Pinpoint the cell where the given text exists, returning its (x, y) midpoint coordinate. 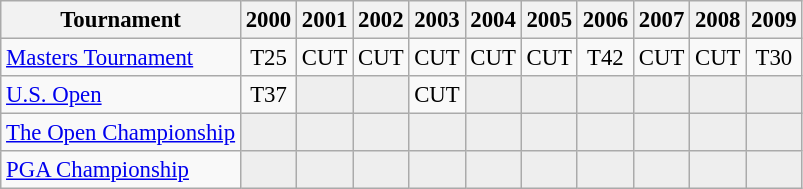
T30 (774, 58)
2007 (661, 20)
2002 (381, 20)
Masters Tournament (121, 58)
2000 (268, 20)
PGA Championship (121, 170)
2006 (605, 20)
T37 (268, 95)
Tournament (121, 20)
The Open Championship (121, 133)
U.S. Open (121, 95)
2001 (325, 20)
2004 (493, 20)
2005 (549, 20)
2008 (718, 20)
T25 (268, 58)
T42 (605, 58)
2003 (437, 20)
2009 (774, 20)
